Find where the given text appears and provide that cell's center as (x, y) coordinate. 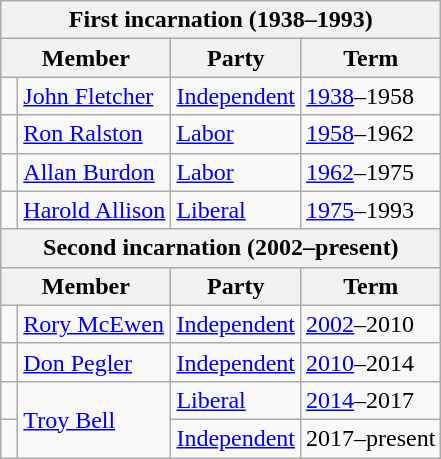
Harold Allison (94, 210)
Rory McEwen (94, 324)
1938–1958 (371, 96)
Troy Bell (94, 419)
Second incarnation (2002–present) (221, 248)
1958–1962 (371, 134)
Ron Ralston (94, 134)
Allan Burdon (94, 172)
2002–2010 (371, 324)
Don Pegler (94, 362)
1975–1993 (371, 210)
John Fletcher (94, 96)
First incarnation (1938–1993) (221, 20)
2017–present (371, 438)
2010–2014 (371, 362)
2014–2017 (371, 400)
1962–1975 (371, 172)
